Capture the cell that displays the provided text and extract its [X, Y] central coordinate. 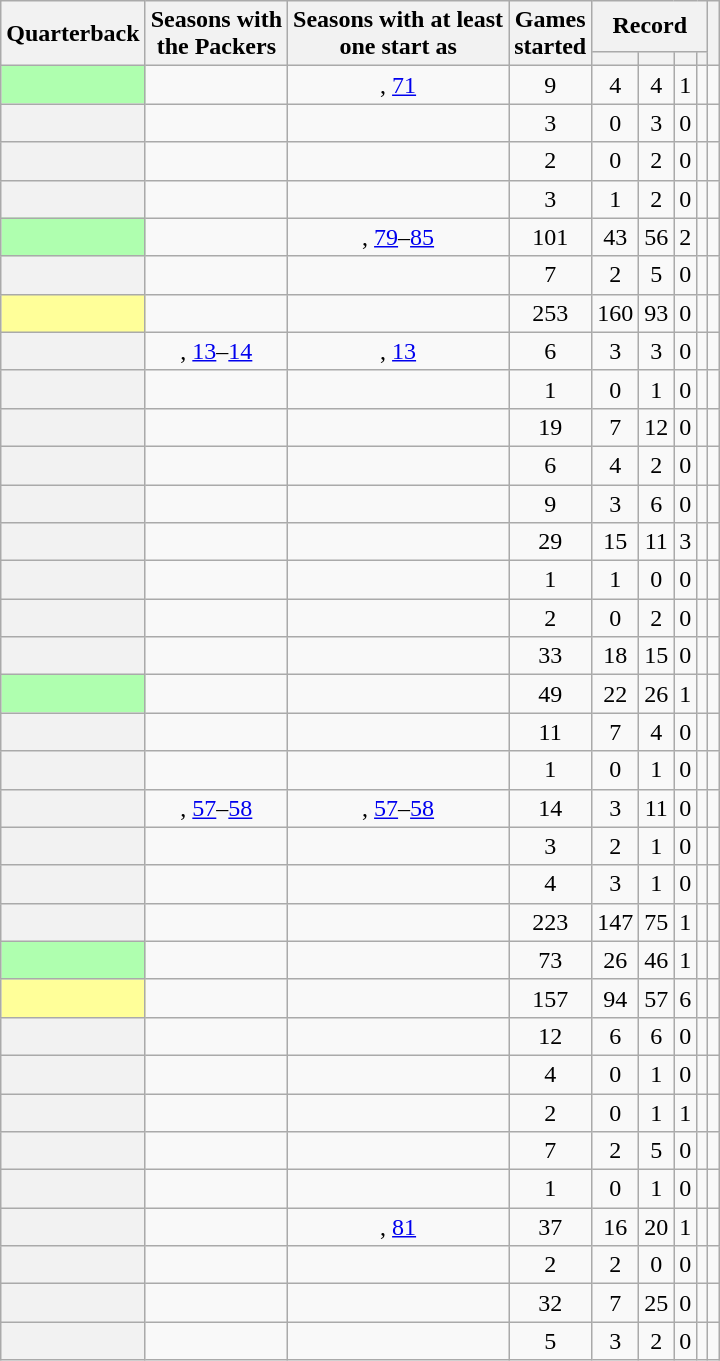
57 [656, 998]
16 [616, 1227]
147 [616, 922]
73 [550, 960]
93 [656, 313]
, 13–14 [216, 351]
Seasons withthe Packers [216, 34]
46 [656, 960]
, 71 [398, 85]
, 81 [398, 1227]
18 [616, 656]
Quarterback [73, 34]
160 [616, 313]
223 [550, 922]
94 [616, 998]
29 [550, 542]
75 [656, 922]
43 [616, 237]
101 [550, 237]
157 [550, 998]
22 [616, 694]
32 [550, 1303]
33 [550, 656]
, 79–85 [398, 237]
20 [656, 1227]
Record [650, 26]
14 [550, 808]
, 13 [398, 351]
19 [550, 427]
Gamesstarted [550, 34]
Seasons with at leastone start as [398, 34]
49 [550, 694]
37 [550, 1227]
56 [656, 237]
253 [550, 313]
25 [656, 1303]
